Search for the cell housing the specified text and yield its (x, y) center coordinate. 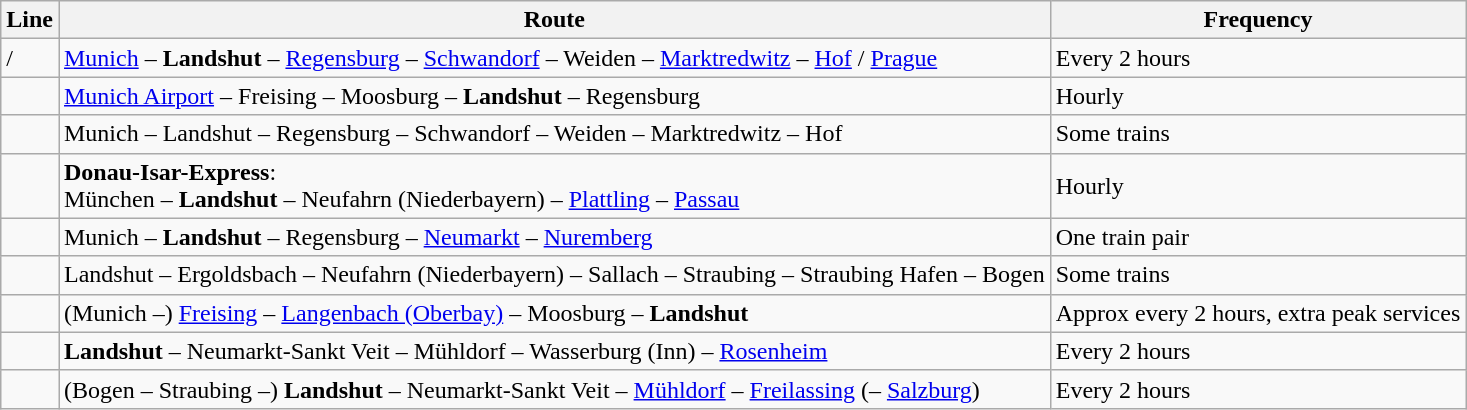
(Bogen – Straubing –) Landshut – Neumarkt-Sankt Veit – Mühldorf – Freilassing (– Salzburg) (554, 389)
/ (30, 58)
(Munich –) Freising – Langenbach (Oberbay) – Moosburg – Landshut (554, 313)
Donau-Isar-Express:München – Landshut – Neufahrn (Niederbayern) – Plattling – Passau (554, 186)
One train pair (1258, 237)
Landshut – Ergoldsbach – Neufahrn (Niederbayern) – Sallach – Straubing – Straubing Hafen – Bogen (554, 275)
Munich Airport – Freising – Moosburg – Landshut – Regensburg (554, 96)
Frequency (1258, 20)
Munich – Landshut – Regensburg – Neumarkt – Nuremberg (554, 237)
Munich – Landshut – Regensburg – Schwandorf – Weiden – Marktredwitz – Hof (554, 134)
Landshut – Neumarkt-Sankt Veit – Mühldorf – Wasserburg (Inn) – Rosenheim (554, 351)
Route (554, 20)
Munich – Landshut – Regensburg – Schwandorf – Weiden – Marktredwitz – Hof / Prague (554, 58)
Line (30, 20)
Approx every 2 hours, extra peak services (1258, 313)
